Detect which cell encompasses the target text, then output its (x, y) center coordinate. 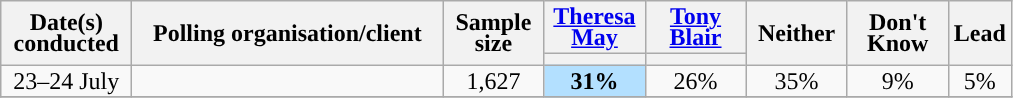
35% (796, 81)
Lead (980, 33)
9% (898, 81)
23–24 July (66, 81)
Polling organisation/client (288, 33)
Neither (796, 33)
31% (594, 81)
Theresa May (594, 28)
1,627 (494, 81)
5% (980, 81)
26% (696, 81)
Don't Know (898, 33)
Tony Blair (696, 28)
Date(s)conducted (66, 33)
Sample size (494, 33)
